Return the [X, Y] coordinate for the center point of the cell that contains the specified text.  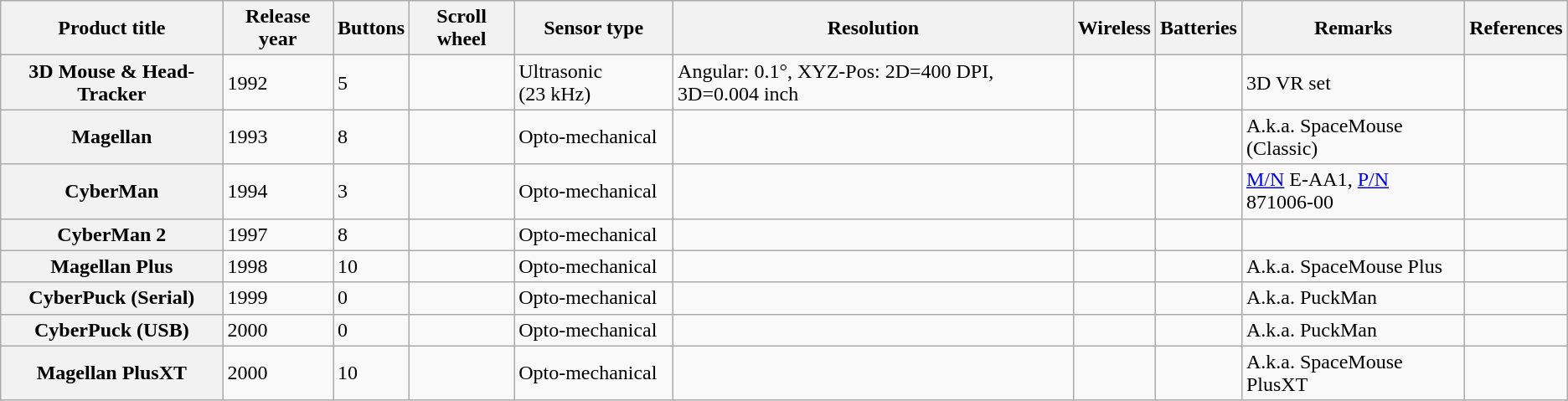
M/N E-AA1, P/N 871006-00 [1353, 191]
Magellan [112, 137]
CyberMan [112, 191]
CyberPuck (USB) [112, 330]
Sensor type [594, 28]
Release year [278, 28]
Magellan PlusXT [112, 373]
Scroll wheel [462, 28]
1999 [278, 298]
3 [372, 191]
Product title [112, 28]
5 [372, 82]
Wireless [1114, 28]
References [1516, 28]
CyberPuck (Serial) [112, 298]
3D Mouse & Head-Tracker [112, 82]
Batteries [1198, 28]
1997 [278, 234]
Resolution [874, 28]
Angular: 0.1°, XYZ-Pos: 2D=400 DPI, 3D=0.004 inch [874, 82]
3D VR set [1353, 82]
Remarks [1353, 28]
1998 [278, 266]
1992 [278, 82]
Buttons [372, 28]
A.k.a. SpaceMouse (Classic) [1353, 137]
Ultrasonic (23 kHz) [594, 82]
1993 [278, 137]
A.k.a. SpaceMouse PlusXT [1353, 373]
Magellan Plus [112, 266]
1994 [278, 191]
A.k.a. SpaceMouse Plus [1353, 266]
CyberMan 2 [112, 234]
